Detect which cell encompasses the target text, then output its [X, Y] center coordinate. 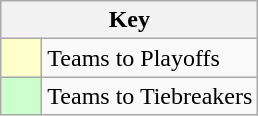
Teams to Playoffs [150, 58]
Teams to Tiebreakers [150, 96]
Key [130, 20]
